Locate the cell with the specified text and output its (X, Y) center coordinate. 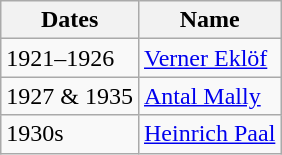
Dates (70, 20)
Verner Eklöf (209, 58)
1930s (70, 134)
Antal Mally (209, 96)
Name (209, 20)
1927 & 1935 (70, 96)
1921–1926 (70, 58)
Heinrich Paal (209, 134)
